Locate the cell with the specified text and output its [x, y] center coordinate. 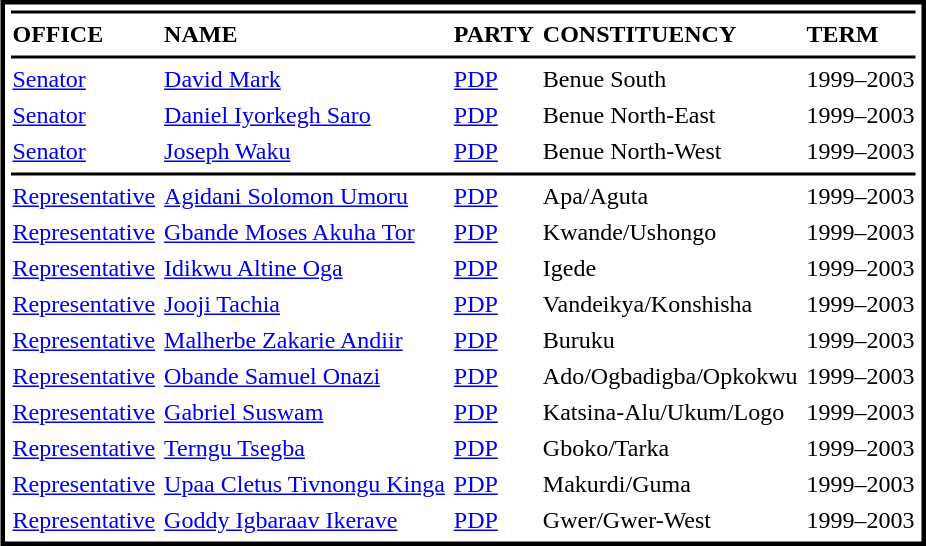
NAME [305, 35]
Goddy Igbaraav Ikerave [305, 521]
Obande Samuel Onazi [305, 377]
Kwande/Ushongo [670, 233]
Daniel Iyorkegh Saro [305, 115]
Idikwu Altine Oga [305, 269]
CONSTITUENCY [670, 35]
Terngu Tsegba [305, 449]
Ado/Ogbadigba/Opkokwu [670, 377]
Jooji Tachia [305, 305]
Apa/Aguta [670, 197]
Gbande Moses Akuha Tor [305, 233]
Gabriel Suswam [305, 413]
Benue South [670, 79]
Vandeikya/Konshisha [670, 305]
OFFICE [84, 35]
Gboko/Tarka [670, 449]
PARTY [494, 35]
Gwer/Gwer-West [670, 521]
Katsina-Alu/Ukum/Logo [670, 413]
Makurdi/Guma [670, 485]
Buruku [670, 341]
Upaa Cletus Tivnongu Kinga [305, 485]
Igede [670, 269]
Benue North-East [670, 115]
David Mark [305, 79]
TERM [860, 35]
Joseph Waku [305, 151]
Agidani Solomon Umoru [305, 197]
Malherbe Zakarie Andiir [305, 341]
Benue North-West [670, 151]
